Detect which cell encompasses the target text, then output its [X, Y] center coordinate. 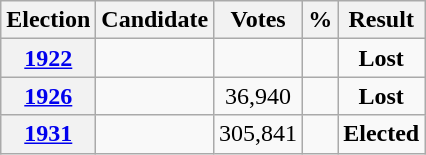
% [320, 20]
Elected [382, 134]
1922 [48, 58]
36,940 [258, 96]
Election [48, 20]
Result [382, 20]
Candidate [155, 20]
305,841 [258, 134]
1931 [48, 134]
Votes [258, 20]
1926 [48, 96]
